Scan for the cell matching the given text and deliver its [x, y] coordinate at center. 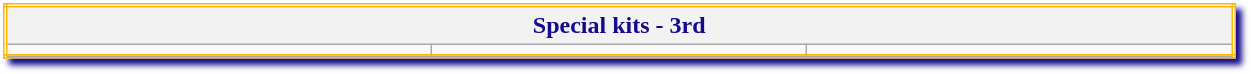
Special kits - 3rd [619, 25]
